Pinpoint the cell where the given text exists, returning its [x, y] midpoint coordinate. 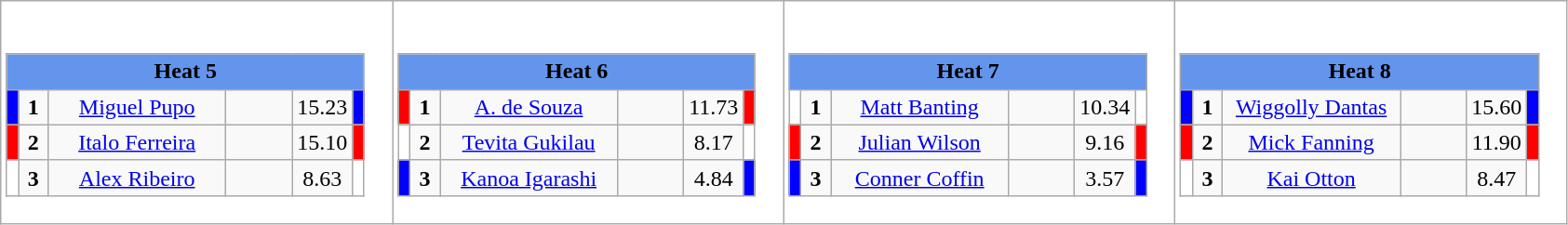
Tevita Gukilau [529, 142]
8.47 [1496, 178]
Heat 6 1 A. de Souza 11.73 2 Tevita Gukilau 8.17 3 Kanoa Igarashi 4.84 [588, 112]
9.16 [1106, 142]
8.17 [714, 142]
15.60 [1496, 107]
Kanoa Igarashi [529, 178]
15.10 [322, 142]
8.63 [322, 178]
3.57 [1106, 178]
Alex Ribeiro [138, 178]
11.90 [1496, 142]
Italo Ferreira [138, 142]
Heat 5 1 Miguel Pupo 15.23 2 Italo Ferreira 15.10 3 Alex Ribeiro 8.63 [197, 112]
Julian Wilson [919, 142]
Heat 8 1 Wiggolly Dantas 15.60 2 Mick Fanning 11.90 3 Kai Otton 8.47 [1372, 112]
Heat 7 1 Matt Banting 10.34 2 Julian Wilson 9.16 3 Conner Coffin 3.57 [979, 112]
4.84 [714, 178]
Matt Banting [919, 107]
15.23 [322, 107]
Conner Coffin [919, 178]
Kai Otton [1312, 178]
11.73 [714, 107]
Heat 5 [185, 72]
A. de Souza [529, 107]
10.34 [1106, 107]
Heat 8 [1360, 72]
Wiggolly Dantas [1312, 107]
Mick Fanning [1312, 142]
Heat 6 [577, 72]
Heat 7 [968, 72]
Miguel Pupo [138, 107]
